Output the [X, Y] coordinate of the center of the cell containing the given text.  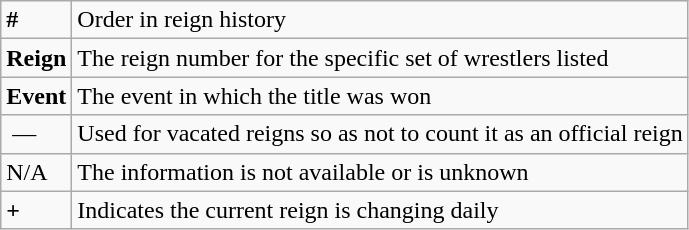
Order in reign history [380, 20]
+ [36, 210]
N/A [36, 172]
The information is not available or is unknown [380, 172]
Used for vacated reigns so as not to count it as an official reign [380, 134]
— [36, 134]
# [36, 20]
Event [36, 96]
The event in which the title was won [380, 96]
The reign number for the specific set of wrestlers listed [380, 58]
Reign [36, 58]
Indicates the current reign is changing daily [380, 210]
